Search for the cell housing the specified text and yield its [X, Y] center coordinate. 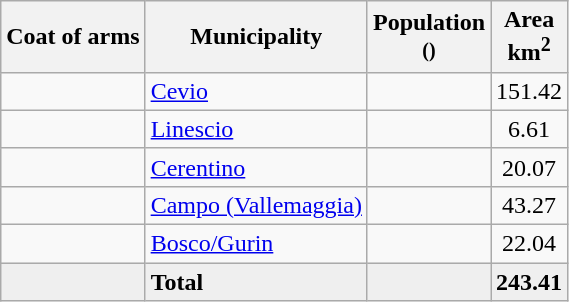
43.27 [530, 205]
Bosco/Gurin [256, 244]
Area km2 [530, 37]
Linescio [256, 129]
Total [256, 282]
Cevio [256, 91]
Cerentino [256, 167]
22.04 [530, 244]
Campo (Vallemaggia) [256, 205]
Coat of arms [73, 37]
151.42 [530, 91]
6.61 [530, 129]
Municipality [256, 37]
243.41 [530, 282]
20.07 [530, 167]
Population() [428, 37]
